Output the (X, Y) coordinate of the center of the cell containing the given text.  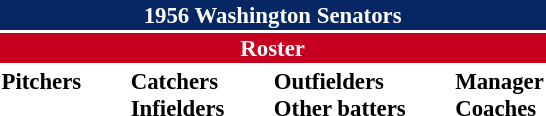
1956 Washington Senators (272, 15)
Roster (272, 48)
